Search for the cell housing the specified text and yield its (X, Y) center coordinate. 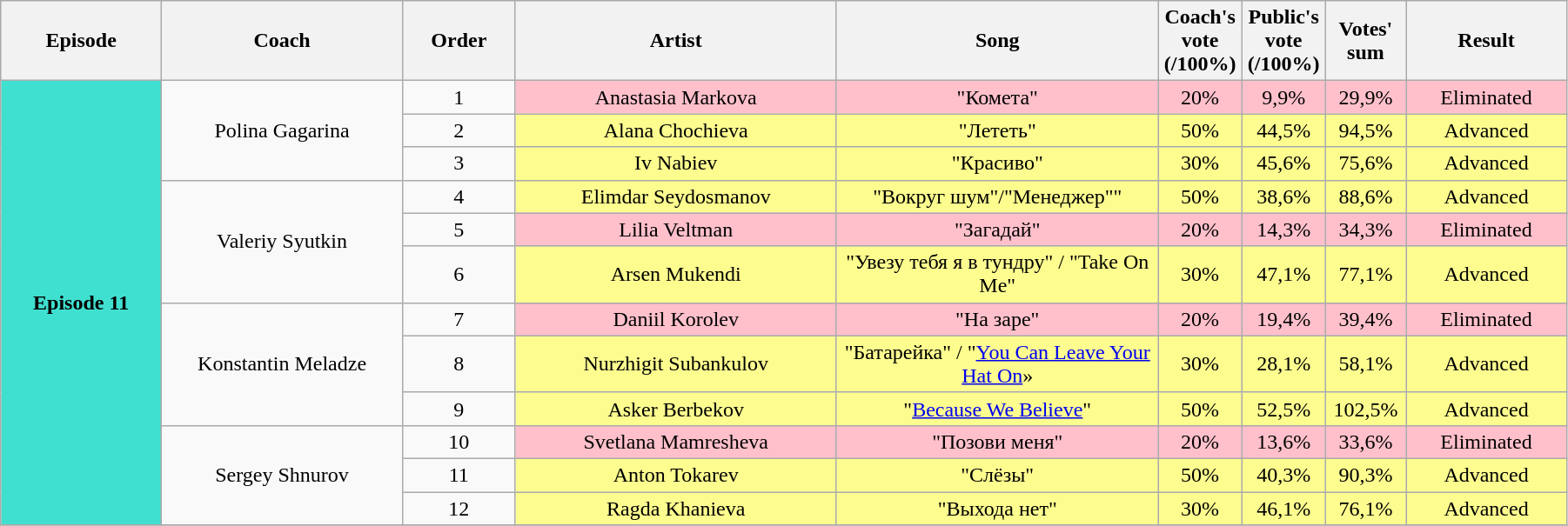
13,6% (1283, 442)
Result (1486, 41)
Episode (82, 41)
"Загадай" (997, 230)
10 (459, 442)
Daniil Korolev (676, 319)
"Увезу тебя я в тундру" / "Take On Me" (997, 275)
77,1% (1365, 275)
Coach (282, 41)
58,1% (1365, 363)
8 (459, 363)
Iv Nabiev (676, 163)
45,6% (1283, 163)
14,3% (1283, 230)
52,5% (1283, 409)
46,1% (1283, 509)
6 (459, 275)
Svetlana Mamresheva (676, 442)
Alana Chochieva (676, 130)
44,5% (1283, 130)
40,3% (1283, 475)
Arsen Mukendi (676, 275)
1 (459, 97)
47,1% (1283, 275)
90,3% (1365, 475)
Elimdar Seydosmanov (676, 196)
Order (459, 41)
28,1% (1283, 363)
Konstantin Meladze (282, 363)
Artist (676, 41)
76,1% (1365, 509)
Nurzhigit Subankulov (676, 363)
Valeriy Syutkin (282, 242)
"Лететь" (997, 130)
Lilia Veltman (676, 230)
Anastasia Markova (676, 97)
38,6% (1283, 196)
94,5% (1365, 130)
4 (459, 196)
Votes' sum (1365, 41)
9 (459, 409)
"Выхода нет" (997, 509)
11 (459, 475)
34,3% (1365, 230)
88,6% (1365, 196)
Episode 11 (82, 303)
Asker Berbekov (676, 409)
"Слёзы" (997, 475)
Song (997, 41)
2 (459, 130)
3 (459, 163)
Ragda Khanieva (676, 509)
75,6% (1365, 163)
29,9% (1365, 97)
Polina Gagarina (282, 130)
"Because We Believe" (997, 409)
Coach's vote (/100%) (1200, 41)
"На заре" (997, 319)
9,9% (1283, 97)
19,4% (1283, 319)
Anton Tokarev (676, 475)
5 (459, 230)
102,5% (1365, 409)
"Комета" (997, 97)
"Батарейка" / "You Can Leave Your Hat On» (997, 363)
39,4% (1365, 319)
"Позови меня" (997, 442)
Public's vote (/100%) (1283, 41)
"Красиво" (997, 163)
"Вокруг шум"/"Менеджер"" (997, 196)
12 (459, 509)
7 (459, 319)
33,6% (1365, 442)
Sergey Shnurov (282, 475)
